Provide the [X, Y] coordinate of the cell's center where the given text is located.  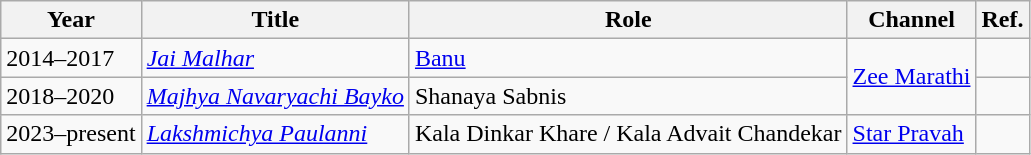
Channel [912, 20]
Year [71, 20]
Title [275, 20]
Shanaya Sabnis [628, 96]
Banu [628, 58]
2014–2017 [71, 58]
Jai Malhar [275, 58]
Role [628, 20]
Star Pravah [912, 134]
Majhya Navaryachi Bayko [275, 96]
Zee Marathi [912, 77]
Kala Dinkar Khare / Kala Advait Chandekar [628, 134]
2023–present [71, 134]
Lakshmichya Paulanni [275, 134]
Ref. [1002, 20]
2018–2020 [71, 96]
